Search for the cell housing the specified text and yield its (x, y) center coordinate. 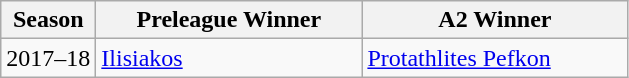
Ilisiakos (229, 58)
Season (48, 20)
Protathlites Pefkon (495, 58)
A2 Winner (495, 20)
Preleague Winner (229, 20)
2017–18 (48, 58)
